Search for the cell housing the specified text and yield its (x, y) center coordinate. 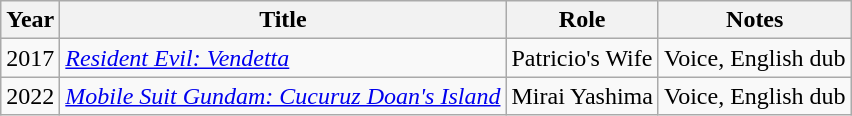
2017 (30, 58)
Year (30, 20)
Resident Evil: Vendetta (283, 58)
Patricio's Wife (582, 58)
Mobile Suit Gundam: Cucuruz Doan's Island (283, 96)
2022 (30, 96)
Title (283, 20)
Mirai Yashima (582, 96)
Role (582, 20)
Notes (754, 20)
